Output the [X, Y] coordinate of the center of the cell containing the given text.  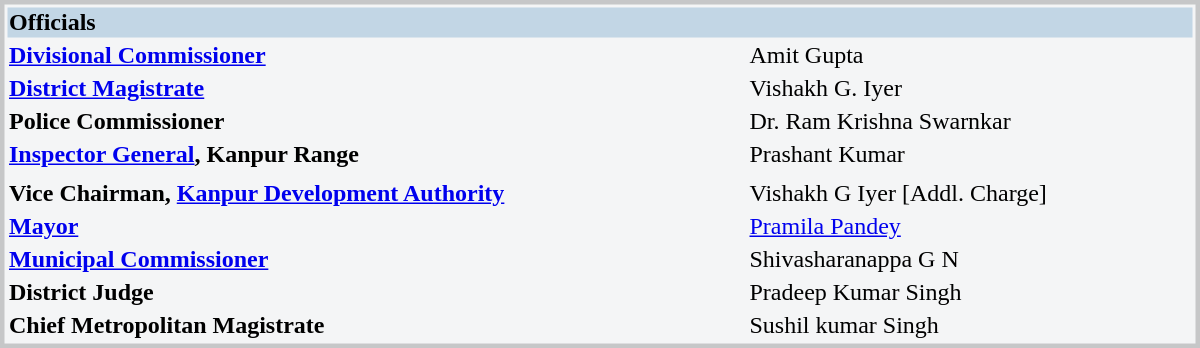
Pramila Pandey [970, 227]
Vishakh G. Iyer [970, 89]
Prashant Kumar [970, 155]
Divisional Commissioner [376, 55]
Pradeep Kumar Singh [970, 293]
Vishakh G Iyer [Addl. Charge] [970, 193]
District Judge [376, 293]
Municipal Commissioner [376, 259]
Mayor [376, 227]
Officials [600, 23]
Shivasharanappa G N [970, 259]
Inspector General, Kanpur Range [376, 155]
Chief Metropolitan Magistrate [376, 325]
Dr. Ram Krishna Swarnkar [970, 121]
Police Commissioner [376, 121]
District Magistrate [376, 89]
Amit Gupta [970, 55]
Sushil kumar Singh [970, 325]
Vice Chairman, Kanpur Development Authority [376, 193]
